Pinpoint the cell where the given text exists, returning its (X, Y) midpoint coordinate. 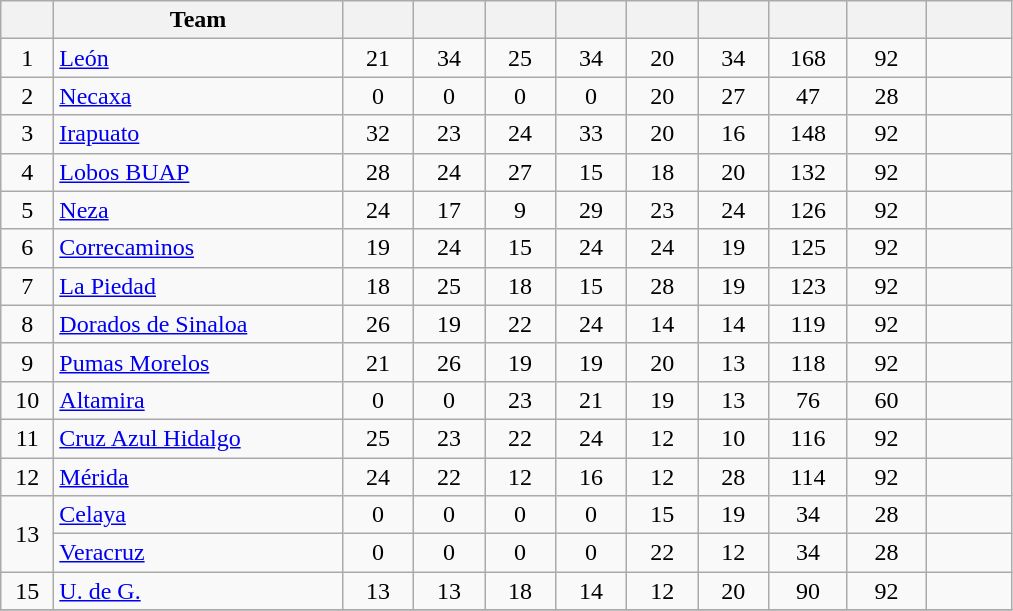
Mérida (198, 477)
126 (808, 210)
Celaya (198, 515)
Dorados de Sinaloa (198, 324)
33 (592, 134)
Necaxa (198, 96)
168 (808, 58)
116 (808, 438)
1 (28, 58)
León (198, 58)
76 (808, 400)
Cruz Azul Hidalgo (198, 438)
Veracruz (198, 553)
47 (808, 96)
Altamira (198, 400)
Irapuato (198, 134)
90 (808, 591)
Lobos BUAP (198, 172)
La Piedad (198, 286)
17 (448, 210)
5 (28, 210)
Neza (198, 210)
Team (198, 20)
Correcaminos (198, 248)
118 (808, 362)
3 (28, 134)
29 (592, 210)
119 (808, 324)
148 (808, 134)
32 (378, 134)
7 (28, 286)
125 (808, 248)
8 (28, 324)
2 (28, 96)
4 (28, 172)
114 (808, 477)
Pumas Morelos (198, 362)
132 (808, 172)
60 (886, 400)
U. de G. (198, 591)
11 (28, 438)
123 (808, 286)
6 (28, 248)
